Identify which cell holds the provided text, then report its (X, Y) central coordinate. 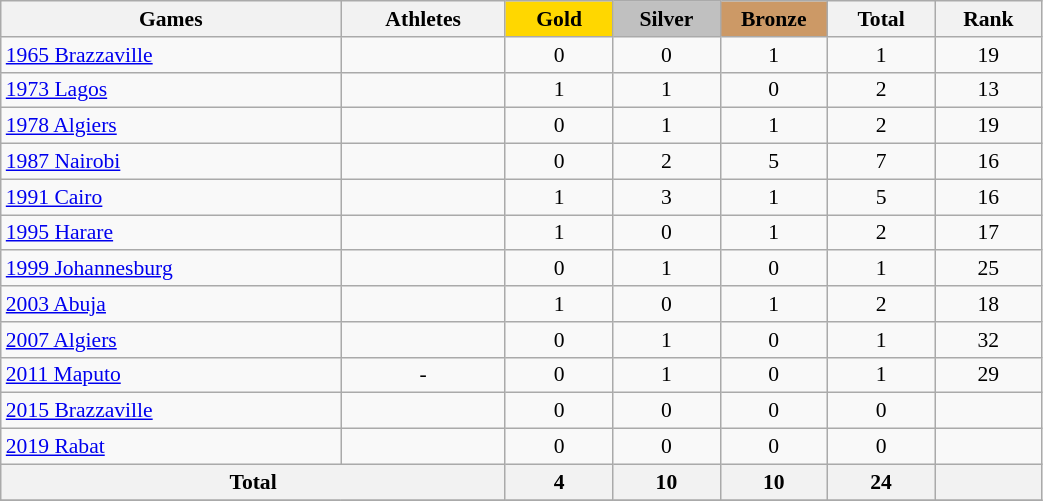
1973 Lagos (171, 90)
17 (988, 233)
1999 Johannesburg (171, 269)
2007 Algiers (171, 340)
1978 Algiers (171, 126)
25 (988, 269)
29 (988, 375)
2015 Brazzaville (171, 411)
24 (880, 482)
Gold (558, 19)
32 (988, 340)
1991 Cairo (171, 197)
7 (880, 162)
2003 Abuja (171, 304)
4 (558, 482)
2019 Rabat (171, 447)
13 (988, 90)
Games (171, 19)
18 (988, 304)
2011 Maputo (171, 375)
Athletes (424, 19)
Bronze (774, 19)
Rank (988, 19)
- (424, 375)
1965 Brazzaville (171, 55)
Silver (666, 19)
1987 Nairobi (171, 162)
1995 Harare (171, 233)
3 (666, 197)
